Extract the (x, y) coordinate from the center of the cell holding the provided text.  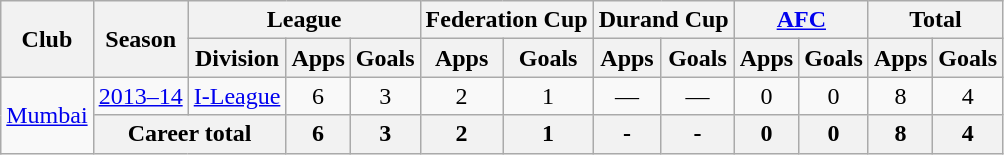
2013–14 (140, 96)
Total (935, 20)
Division (237, 58)
Season (140, 39)
AFC (801, 20)
Mumbai (47, 115)
Federation Cup (506, 20)
League (304, 20)
Durand Cup (664, 20)
I-League (237, 96)
Career total (190, 134)
Club (47, 39)
